Extract the [x, y] coordinate from the center of the cell holding the provided text.  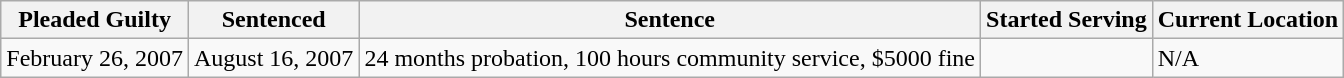
February 26, 2007 [95, 58]
Pleaded Guilty [95, 20]
Started Serving [1067, 20]
24 months probation, 100 hours community service, $5000 fine [670, 58]
Current Location [1248, 20]
August 16, 2007 [273, 58]
N/A [1248, 58]
Sentenced [273, 20]
Sentence [670, 20]
